For the text-containing cell, return its midpoint in [x, y] coordinate format. 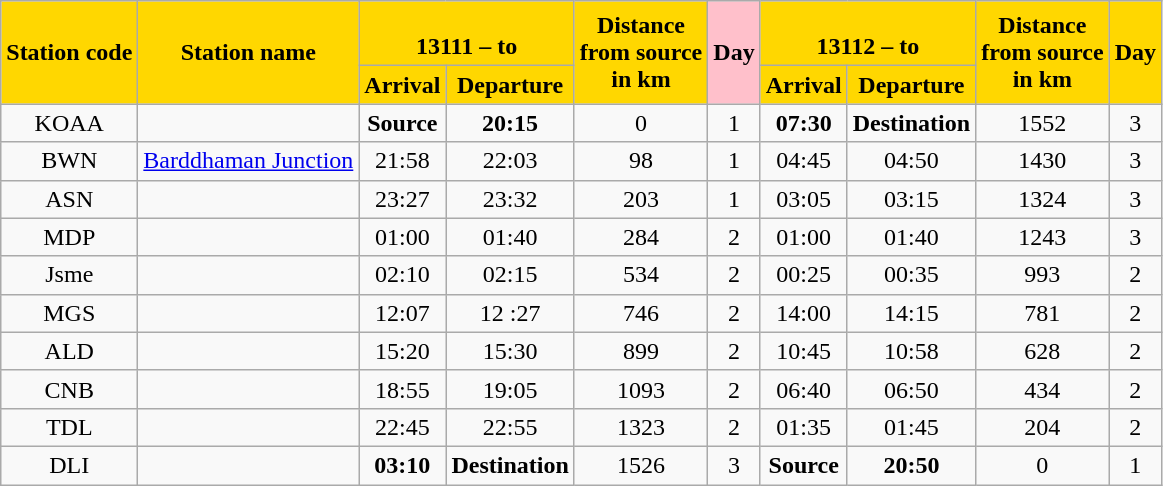
Station code [70, 52]
02:10 [402, 275]
KOAA [70, 123]
Jsme [70, 275]
CNB [70, 389]
993 [1042, 275]
DLI [70, 465]
746 [640, 313]
03:10 [402, 465]
1093 [640, 389]
Barddhaman Junction [248, 161]
19:05 [510, 389]
534 [640, 275]
899 [640, 351]
ALD [70, 351]
MDP [70, 237]
22:55 [510, 427]
13112 – to [868, 34]
01:35 [804, 427]
04:45 [804, 161]
1430 [1042, 161]
15:20 [402, 351]
1526 [640, 465]
10:58 [911, 351]
434 [1042, 389]
13111 – to [466, 34]
03:05 [804, 199]
BWN [70, 161]
23:27 [402, 199]
00:35 [911, 275]
TDL [70, 427]
1324 [1042, 199]
14:15 [911, 313]
10:45 [804, 351]
Station name [248, 52]
ASN [70, 199]
04:50 [911, 161]
07:30 [804, 123]
21:58 [402, 161]
781 [1042, 313]
1323 [640, 427]
06:40 [804, 389]
20:50 [911, 465]
98 [640, 161]
06:50 [911, 389]
18:55 [402, 389]
204 [1042, 427]
1243 [1042, 237]
628 [1042, 351]
20:15 [510, 123]
MGS [70, 313]
15:30 [510, 351]
12:07 [402, 313]
02:15 [510, 275]
00:25 [804, 275]
12 :27 [510, 313]
23:32 [510, 199]
22:03 [510, 161]
203 [640, 199]
03:15 [911, 199]
284 [640, 237]
01:45 [911, 427]
22:45 [402, 427]
14:00 [804, 313]
1552 [1042, 123]
